Provide the (X, Y) coordinate of the cell's center where the given text is located.  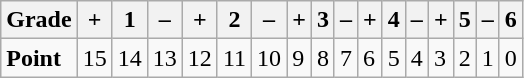
7 (346, 58)
12 (200, 58)
10 (270, 58)
13 (164, 58)
15 (94, 58)
Grade (39, 20)
9 (300, 58)
11 (234, 58)
14 (130, 58)
0 (510, 58)
8 (322, 58)
Point (39, 58)
